Output the [x, y] coordinate of the center of the cell containing the given text.  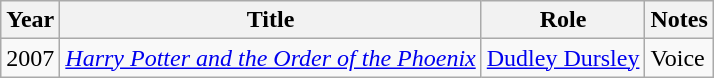
Voice [679, 58]
Year [30, 20]
Title [270, 20]
Harry Potter and the Order of the Phoenix [270, 58]
Dudley Dursley [563, 58]
Role [563, 20]
Notes [679, 20]
2007 [30, 58]
